From the cell containing the given text, extract its center point as [x, y] coordinate. 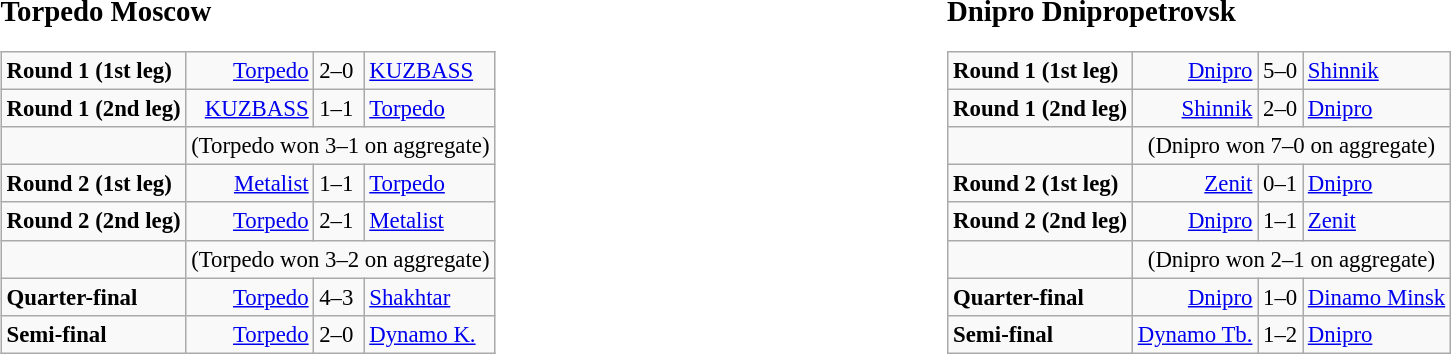
Shakhtar [430, 297]
5–0 [1280, 71]
(Dnipro won 2–1 on aggregate) [1291, 259]
Dynamo Tb. [1194, 334]
Dynamo K. [430, 334]
0–1 [1280, 184]
Dinamo Minsk [1377, 297]
1–2 [1280, 334]
(Torpedo won 3–1 on aggregate) [340, 146]
(Torpedo won 3–2 on aggregate) [340, 259]
4–3 [339, 297]
1–0 [1280, 297]
2–1 [339, 221]
(Dnipro won 7–0 on aggregate) [1291, 146]
